From the cell containing the given text, extract its center point as (X, Y) coordinate. 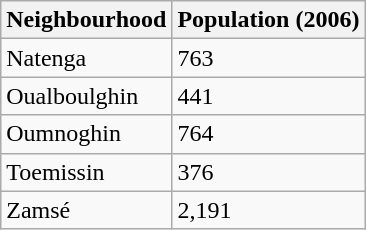
Toemissin (86, 172)
441 (268, 96)
Natenga (86, 58)
764 (268, 134)
Neighbourhood (86, 20)
763 (268, 58)
376 (268, 172)
Population (2006) (268, 20)
Oualboulghin (86, 96)
2,191 (268, 210)
Oumnoghin (86, 134)
Zamsé (86, 210)
